Scan for the cell matching the given text and deliver its (X, Y) coordinate at center. 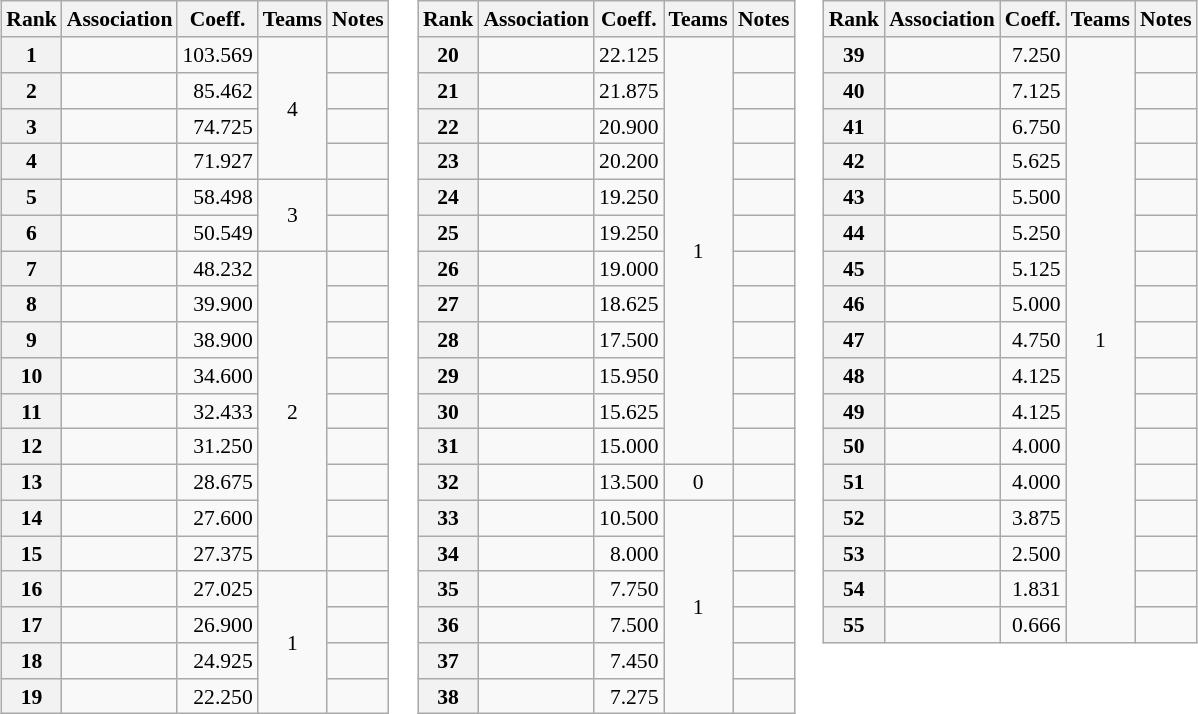
2.500 (1033, 554)
29 (448, 376)
7.500 (628, 625)
3.875 (1033, 518)
44 (854, 233)
20.900 (628, 126)
52 (854, 518)
42 (854, 162)
8 (32, 304)
48 (854, 376)
38 (448, 696)
18 (32, 661)
49 (854, 411)
17.500 (628, 340)
6.750 (1033, 126)
5.125 (1033, 269)
11 (32, 411)
41 (854, 126)
20.200 (628, 162)
38.900 (217, 340)
51 (854, 482)
45 (854, 269)
26.900 (217, 625)
4.750 (1033, 340)
0 (698, 482)
22.125 (628, 55)
39.900 (217, 304)
39 (854, 55)
9 (32, 340)
50 (854, 447)
27 (448, 304)
18.625 (628, 304)
35 (448, 589)
27.375 (217, 554)
21.875 (628, 91)
25 (448, 233)
50.549 (217, 233)
74.725 (217, 126)
15.625 (628, 411)
22.250 (217, 696)
36 (448, 625)
22 (448, 126)
19.000 (628, 269)
7.450 (628, 661)
34.600 (217, 376)
13.500 (628, 482)
40 (854, 91)
20 (448, 55)
28 (448, 340)
24.925 (217, 661)
33 (448, 518)
32.433 (217, 411)
85.462 (217, 91)
5.500 (1033, 197)
15.950 (628, 376)
23 (448, 162)
71.927 (217, 162)
5.000 (1033, 304)
31.250 (217, 447)
32 (448, 482)
58.498 (217, 197)
5.625 (1033, 162)
15.000 (628, 447)
10.500 (628, 518)
48.232 (217, 269)
10 (32, 376)
7.275 (628, 696)
5.250 (1033, 233)
46 (854, 304)
103.569 (217, 55)
7 (32, 269)
15 (32, 554)
31 (448, 447)
13 (32, 482)
6 (32, 233)
28.675 (217, 482)
19 (32, 696)
30 (448, 411)
54 (854, 589)
37 (448, 661)
24 (448, 197)
27.600 (217, 518)
8.000 (628, 554)
34 (448, 554)
53 (854, 554)
26 (448, 269)
5 (32, 197)
55 (854, 625)
17 (32, 625)
14 (32, 518)
27.025 (217, 589)
7.250 (1033, 55)
16 (32, 589)
12 (32, 447)
1.831 (1033, 589)
43 (854, 197)
0.666 (1033, 625)
7.125 (1033, 91)
47 (854, 340)
7.750 (628, 589)
21 (448, 91)
